Capture the cell that displays the provided text and extract its (x, y) central coordinate. 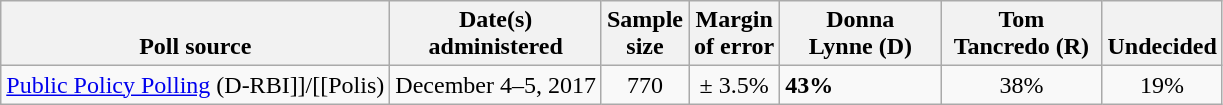
± 3.5% (734, 85)
Marginof error (734, 34)
Poll source (196, 34)
December 4–5, 2017 (496, 85)
38% (1022, 85)
DonnaLynne (D) (860, 34)
Samplesize (644, 34)
Undecided (1162, 34)
43% (860, 85)
770 (644, 85)
TomTancredo (R) (1022, 34)
Public Policy Polling (D-RBI]]/[[Polis) (196, 85)
Date(s)administered (496, 34)
19% (1162, 85)
